Detect which cell encompasses the target text, then output its (x, y) center coordinate. 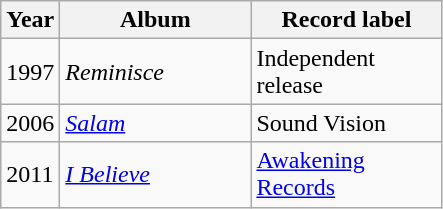
Awakening Records (346, 174)
2006 (30, 123)
Year (30, 20)
Independent release (346, 72)
2011 (30, 174)
Album (156, 20)
Record label (346, 20)
1997 (30, 72)
Salam (156, 123)
Sound Vision (346, 123)
Reminisce (156, 72)
I Believe (156, 174)
